Provide the [X, Y] coordinate of the cell's center where the given text is located.  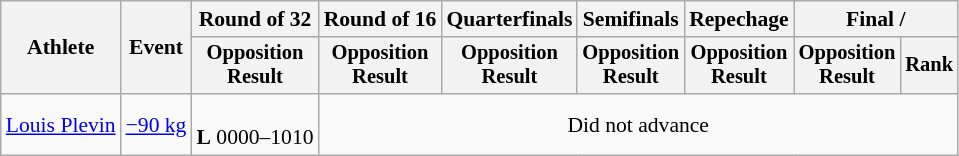
−90 kg [156, 124]
Athlete [61, 48]
L 0000–1010 [254, 124]
Quarterfinals [509, 19]
Louis Plevin [61, 124]
Event [156, 48]
Did not advance [638, 124]
Rank [929, 66]
Semifinals [630, 19]
Round of 32 [254, 19]
Round of 16 [380, 19]
Repechage [739, 19]
Final / [876, 19]
